Locate the cell with the specified text and output its [X, Y] center coordinate. 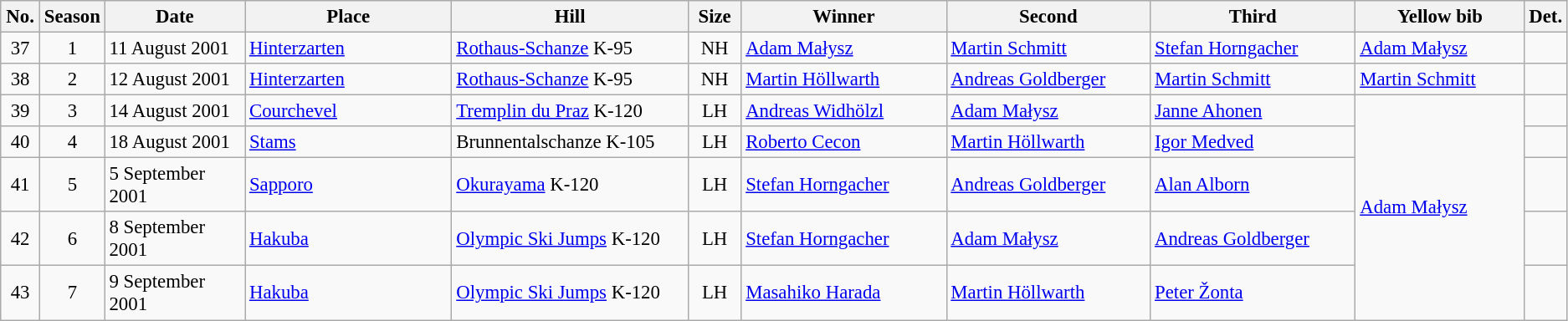
Hill [570, 17]
Second [1048, 17]
37 [20, 48]
Janne Ahonen [1253, 111]
No. [20, 17]
5 September 2001 [174, 186]
Tremplin du Praz K-120 [570, 111]
41 [20, 186]
14 August 2001 [174, 111]
Igor Medved [1253, 142]
6 [72, 239]
Size [715, 17]
Winner [843, 17]
43 [20, 293]
1 [72, 48]
9 September 2001 [174, 293]
Okurayama K-120 [570, 186]
2 [72, 79]
8 September 2001 [174, 239]
Season [72, 17]
42 [20, 239]
Masahiko Harada [843, 293]
Alan Alborn [1253, 186]
Third [1253, 17]
Andreas Widhölzl [843, 111]
Stams [348, 142]
Det. [1546, 17]
11 August 2001 [174, 48]
40 [20, 142]
Yellow bib [1440, 17]
3 [72, 111]
39 [20, 111]
4 [72, 142]
38 [20, 79]
7 [72, 293]
Courchevel [348, 111]
12 August 2001 [174, 79]
5 [72, 186]
Roberto Cecon [843, 142]
18 August 2001 [174, 142]
Peter Žonta [1253, 293]
Place [348, 17]
Date [174, 17]
Sapporo [348, 186]
Brunnentalschanze K-105 [570, 142]
